Provide the [x, y] coordinate of the cell's center where the given text is located.  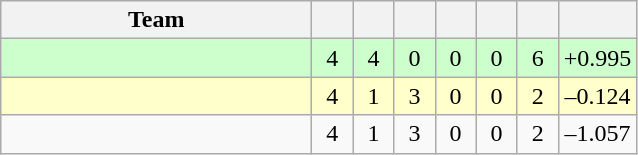
–1.057 [598, 134]
6 [538, 58]
Team [156, 20]
–0.124 [598, 96]
+0.995 [598, 58]
